Determine the [X, Y] coordinate at the center of the cell enclosing the given text.  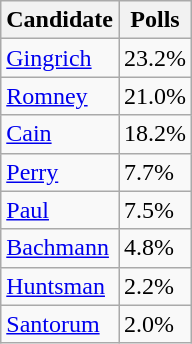
Candidate [60, 20]
Perry [60, 172]
23.2% [154, 58]
Bachmann [60, 248]
4.8% [154, 248]
2.2% [154, 286]
21.0% [154, 96]
18.2% [154, 134]
7.5% [154, 210]
Santorum [60, 324]
Paul [60, 210]
7.7% [154, 172]
Huntsman [60, 286]
Gingrich [60, 58]
Romney [60, 96]
Polls [154, 20]
2.0% [154, 324]
Cain [60, 134]
